Return the (X, Y) coordinate for the center point of the cell that contains the specified text.  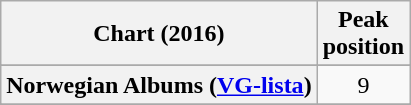
Peakposition (363, 34)
Norwegian Albums (VG-lista) (159, 85)
Chart (2016) (159, 34)
9 (363, 85)
